For the text-containing cell, return its midpoint in (X, Y) coordinate format. 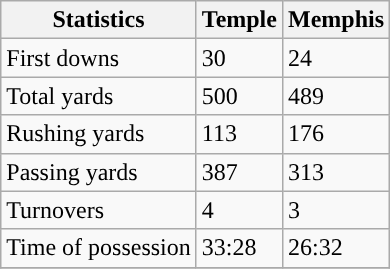
Statistics (99, 20)
Time of possession (99, 248)
4 (239, 210)
26:32 (336, 248)
113 (239, 134)
500 (239, 96)
Temple (239, 20)
Turnovers (99, 210)
176 (336, 134)
313 (336, 172)
33:28 (239, 248)
489 (336, 96)
30 (239, 58)
Memphis (336, 20)
Passing yards (99, 172)
First downs (99, 58)
24 (336, 58)
387 (239, 172)
Total yards (99, 96)
3 (336, 210)
Rushing yards (99, 134)
